Provide the (X, Y) coordinate of the cell's center where the given text is located.  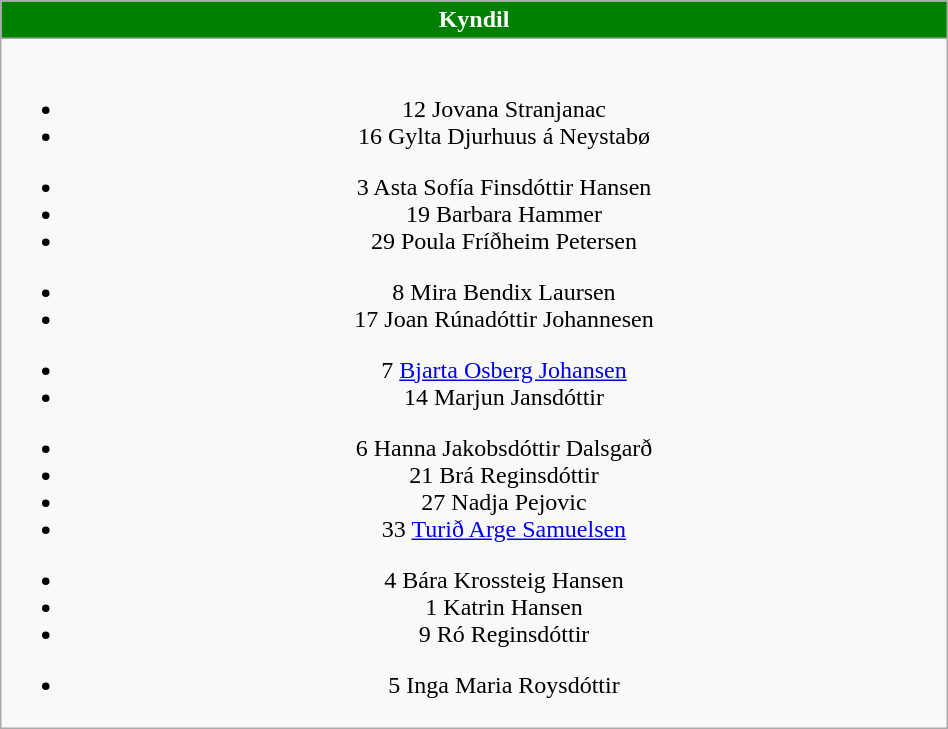
Kyndil (474, 20)
